Extract the (X, Y) coordinate from the center of the cell holding the provided text.  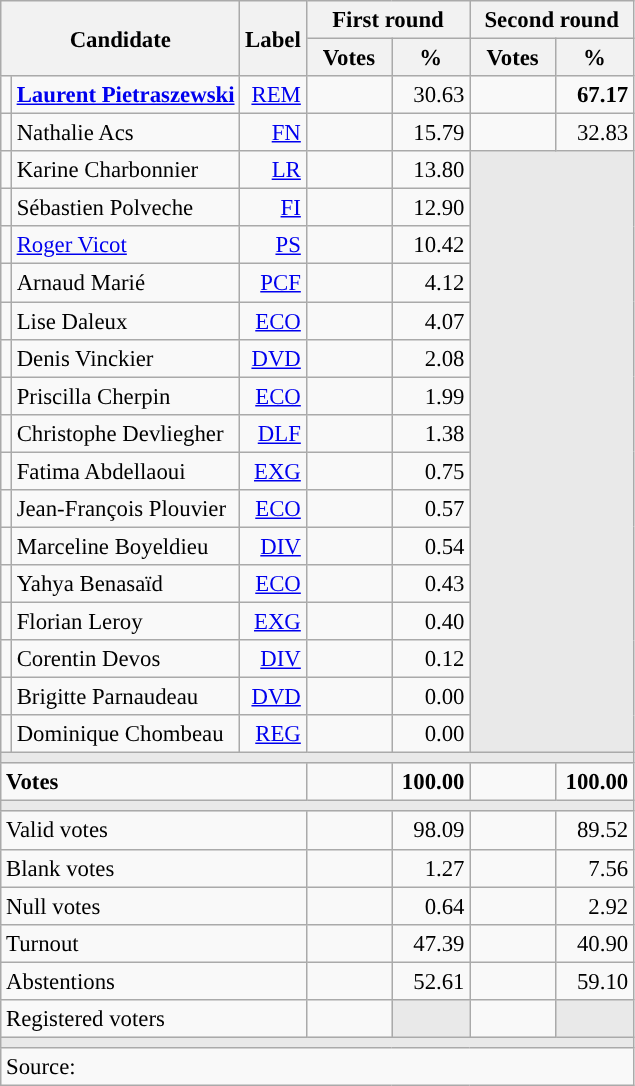
Denis Vinckier (125, 358)
Corentin Devos (125, 659)
0.12 (431, 659)
1.27 (431, 868)
First round (388, 20)
30.63 (431, 95)
Null votes (154, 906)
Dominique Chombeau (125, 734)
12.90 (431, 208)
1.38 (431, 433)
47.39 (431, 943)
40.90 (594, 943)
PS (273, 245)
Yahya Benasaïd (125, 584)
Priscilla Cherpin (125, 396)
0.57 (431, 509)
Blank votes (154, 868)
Turnout (154, 943)
Valid votes (154, 831)
FI (273, 208)
Laurent Pietraszewski (125, 95)
Christophe Devliegher (125, 433)
REM (273, 95)
10.42 (431, 245)
Fatima Abdellaoui (125, 471)
0.64 (431, 906)
89.52 (594, 831)
52.61 (431, 981)
LR (273, 170)
Second round (552, 20)
0.75 (431, 471)
Label (273, 38)
98.09 (431, 831)
2.08 (431, 358)
Roger Vicot (125, 245)
Registered voters (154, 1019)
2.92 (594, 906)
13.80 (431, 170)
FN (273, 133)
Florian Leroy (125, 621)
4.12 (431, 283)
Candidate (120, 38)
Abstentions (154, 981)
Arnaud Marié (125, 283)
Source: (318, 1067)
Brigitte Parnaudeau (125, 697)
Nathalie Acs (125, 133)
REG (273, 734)
32.83 (594, 133)
Jean-François Plouvier (125, 509)
7.56 (594, 868)
0.54 (431, 546)
Sébastien Polveche (125, 208)
Marceline Boyeldieu (125, 546)
0.40 (431, 621)
1.99 (431, 396)
4.07 (431, 321)
67.17 (594, 95)
15.79 (431, 133)
Lise Daleux (125, 321)
Karine Charbonnier (125, 170)
PCF (273, 283)
DLF (273, 433)
59.10 (594, 981)
0.43 (431, 584)
